Output the [X, Y] coordinate of the center of the cell containing the given text.  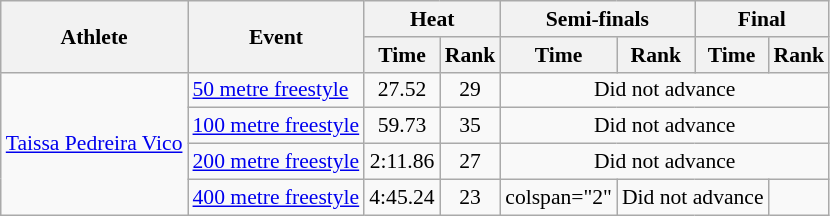
59.73 [402, 126]
27.52 [402, 90]
Final [762, 19]
400 metre freestyle [276, 197]
Taissa Pedreira Vico [94, 143]
Athlete [94, 36]
50 metre freestyle [276, 90]
23 [470, 197]
Semi-finals [597, 19]
35 [470, 126]
27 [470, 162]
100 metre freestyle [276, 126]
4:45.24 [402, 197]
200 metre freestyle [276, 162]
2:11.86 [402, 162]
Heat [432, 19]
29 [470, 90]
colspan="2" [558, 197]
Event [276, 36]
